Determine the [X, Y] coordinate at the center of the cell enclosing the given text.  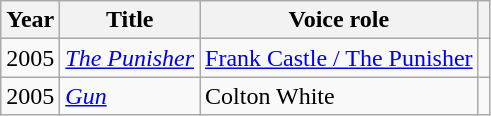
Title [130, 20]
Frank Castle / The Punisher [340, 58]
Voice role [340, 20]
Year [30, 20]
Colton White [340, 96]
Gun [130, 96]
The Punisher [130, 58]
